Return [X, Y] of the center of cell containing provided text 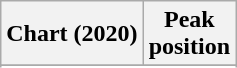
Chart (2020) [72, 34]
Peak position [189, 34]
